Identify which cell holds the provided text, then report its (x, y) central coordinate. 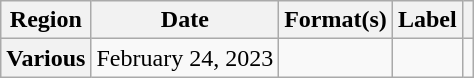
Region (46, 20)
Format(s) (336, 20)
February 24, 2023 (185, 58)
Label (427, 20)
Various (46, 58)
Date (185, 20)
